Pinpoint the cell where the given text exists, returning its (X, Y) midpoint coordinate. 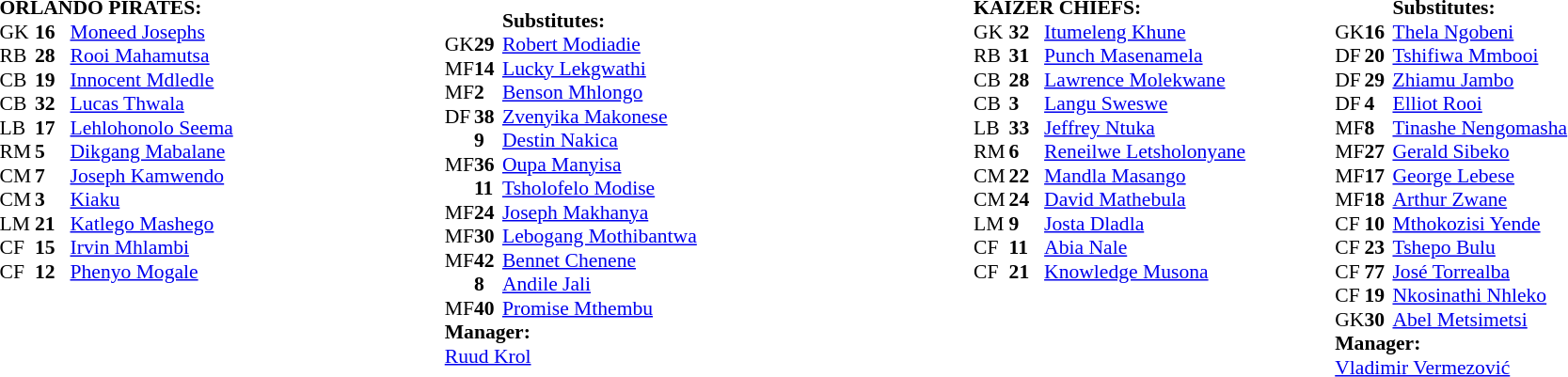
Innocent Mdledle (150, 80)
Arthur Zwane (1480, 200)
Destin Nakica (600, 140)
18 (1378, 200)
Lawrence Molekwane (1145, 80)
Punch Masenamela (1145, 55)
Dikgang Mabalane (150, 151)
36 (488, 164)
Oupa Manyisa (600, 164)
12 (53, 272)
Nkosinathi Nhleko (1480, 296)
33 (1027, 128)
5 (53, 151)
Reneilwe Letsholonyane (1145, 151)
Robert Modiadie (600, 44)
Benson Mhlongo (600, 92)
Lucky Lekgwathi (600, 68)
José Torrealba (1480, 272)
7 (53, 176)
Tshifiwa Mmbooi (1480, 55)
Itumeleng Khune (1145, 32)
Jeffrey Ntuka (1145, 128)
Lebogang Mothibantwa (600, 236)
Promise Mthembu (600, 307)
Langu Sweswe (1145, 104)
Joseph Makhanya (600, 212)
Mthokozisi Yende (1480, 224)
Abel Metsimetsi (1480, 320)
George Lebese (1480, 176)
31 (1027, 55)
Katlego Mashego (150, 224)
Gerald Sibeko (1480, 151)
Phenyo Mogale (150, 272)
Elliot Rooi (1480, 104)
77 (1378, 272)
14 (488, 68)
Bennet Chenene (600, 259)
Josta Dladla (1145, 224)
40 (488, 307)
4 (1378, 104)
Kiaku (150, 200)
6 (1027, 151)
23 (1378, 247)
Knowledge Musona (1145, 272)
Substitutes: (600, 20)
42 (488, 259)
38 (488, 116)
Abia Nale (1145, 247)
Joseph Kamwendo (150, 176)
Zhiamu Jambo (1480, 80)
Irvin Mhlambi (150, 247)
Lehlohonolo Seema (150, 128)
Andile Jali (600, 284)
Tinashe Nengomasha (1480, 128)
Mandla Masango (1145, 176)
10 (1378, 224)
27 (1378, 151)
David Mathebula (1145, 200)
15 (53, 247)
Tsholofelo Modise (600, 188)
20 (1378, 55)
Lucas Thwala (150, 104)
Tshepo Bulu (1480, 247)
Rooi Mahamutsa (150, 55)
2 (488, 92)
Moneed Josephs (150, 32)
Ruud Krol (571, 355)
22 (1027, 176)
Zvenyika Makonese (600, 116)
Thela Ngobeni (1480, 32)
